Search for the cell housing the specified text and yield its [X, Y] center coordinate. 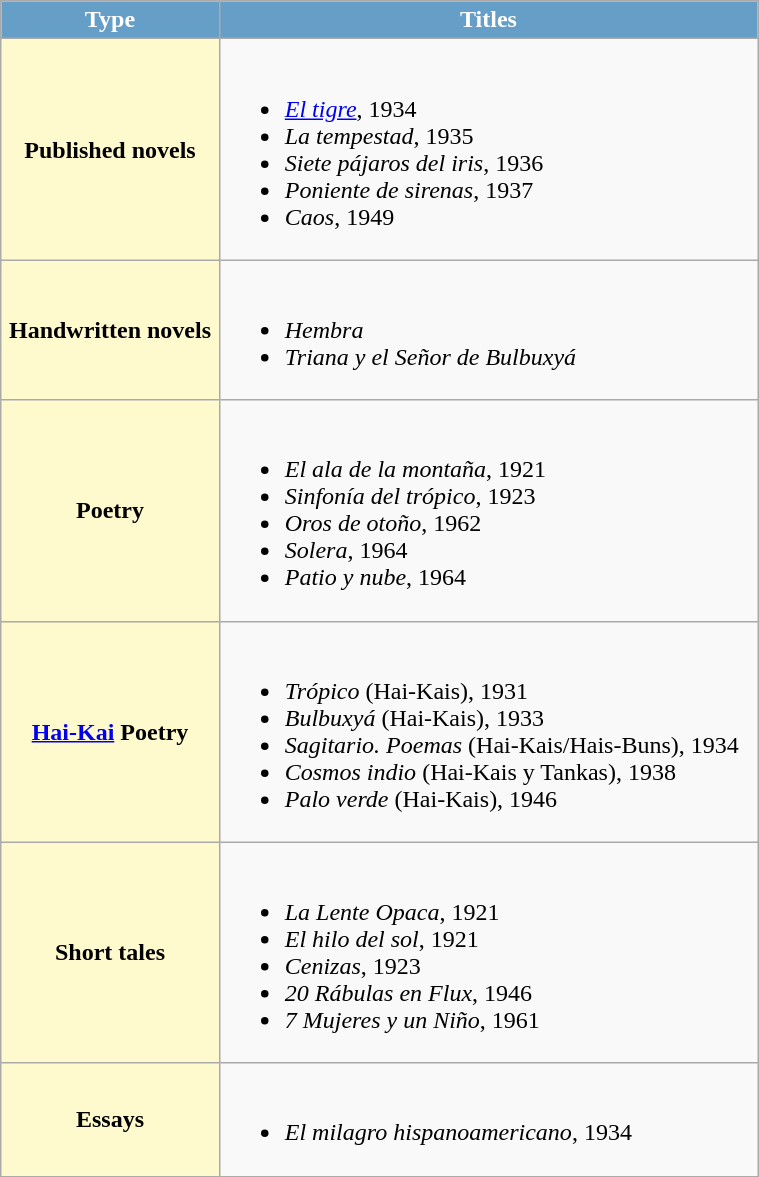
El milagro hispanoamericano, 1934 [488, 1120]
Essays [110, 1120]
Hai-Kai Poetry [110, 732]
HembraTriana y el Señor de Bulbuxyá [488, 330]
Short tales [110, 952]
El tigre, 1934La tempestad, 1935Siete pájaros del iris, 1936Poniente de sirenas, 1937Caos, 1949 [488, 150]
La Lente Opaca, 1921El hilo del sol, 1921Cenizas, 192320 Rábulas en Flux, 19467 Mujeres y un Niño, 1961 [488, 952]
Type [110, 20]
El ala de la montaña, 1921Sinfonía del trópico, 1923Oros de otoño, 1962Solera, 1964Patio y nube, 1964 [488, 510]
Published novels [110, 150]
Handwritten novels [110, 330]
Titles [488, 20]
Poetry [110, 510]
